Extract the [x, y] coordinate from the center of the cell holding the provided text.  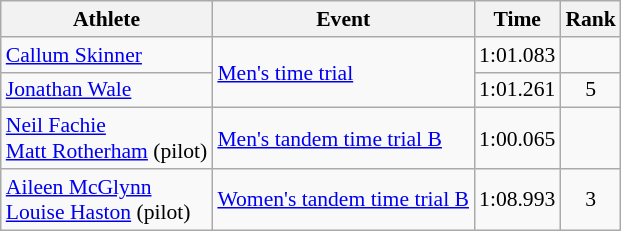
Rank [590, 19]
Men's tandem time trial B [343, 138]
3 [590, 200]
Neil FachieMatt Rotherham (pilot) [107, 138]
1:08.993 [517, 200]
Women's tandem time trial B [343, 200]
Athlete [107, 19]
Jonathan Wale [107, 90]
Event [343, 19]
1:01.083 [517, 55]
Men's time trial [343, 72]
Callum Skinner [107, 55]
Time [517, 19]
Aileen McGlynnLouise Haston (pilot) [107, 200]
5 [590, 90]
1:01.261 [517, 90]
1:00.065 [517, 138]
